Find where the given text appears and provide that cell's center as (X, Y) coordinate. 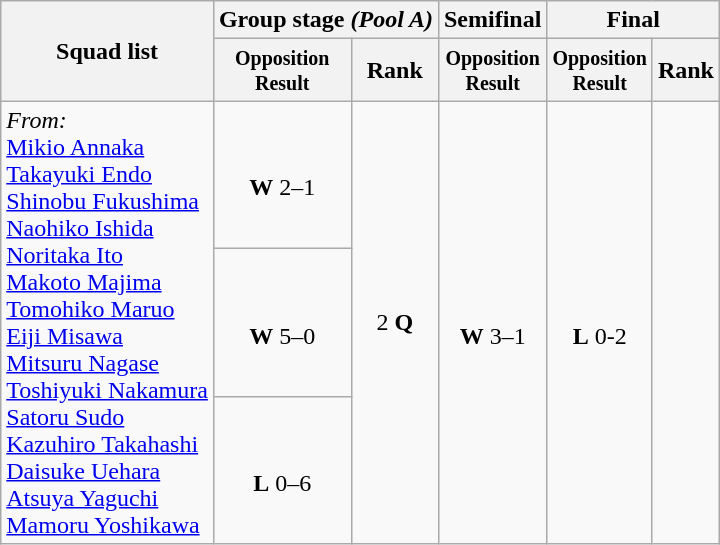
2 Q (394, 322)
L 0-2 (600, 322)
W 2–1 (282, 175)
L 0–6 (282, 470)
Final (634, 20)
Semifinal (492, 20)
Group stage (Pool A) (326, 20)
Squad list (108, 51)
W 5–0 (282, 323)
W 3–1 (492, 322)
